Return the [x, y] coordinate for the center point of the cell that contains the specified text.  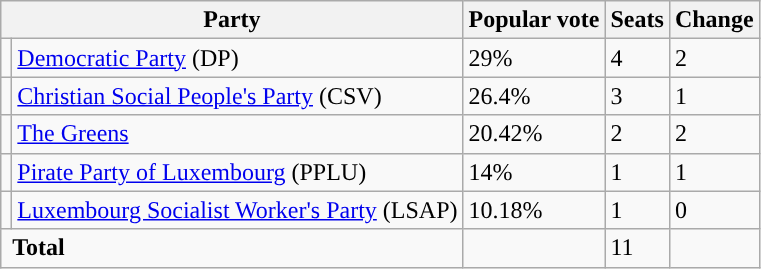
10.18% [534, 210]
The Greens [238, 134]
26.4% [534, 96]
0 [714, 210]
Christian Social People's Party (CSV) [238, 96]
Democratic Party (DP) [238, 58]
Total [232, 248]
29% [534, 58]
Party [232, 20]
20.42% [534, 134]
Seats [637, 20]
Pirate Party of Luxembourg (PPLU) [238, 172]
3 [637, 96]
14% [534, 172]
Luxembourg Socialist Worker's Party (LSAP) [238, 210]
Change [714, 20]
Popular vote [534, 20]
4 [637, 58]
11 [637, 248]
